Return the (x, y) coordinate for the center point of the cell that contains the specified text.  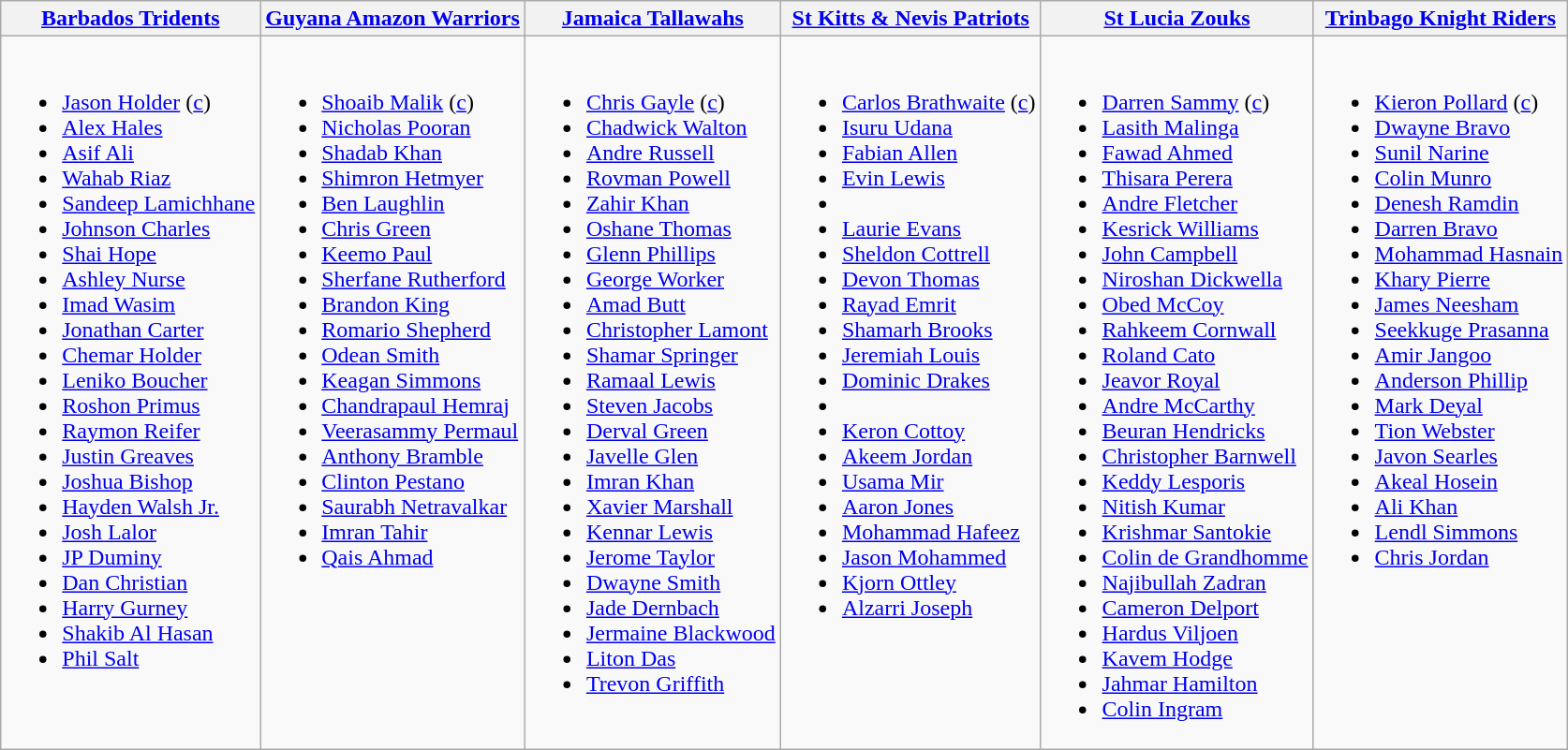
St Lucia Zouks (1176, 19)
St Kitts & Nevis Patriots (910, 19)
Barbados Tridents (131, 19)
Trinbago Knight Riders (1441, 19)
Guyana Amazon Warriors (393, 19)
Jamaica Tallawahs (652, 19)
